Capture the cell that displays the provided text and extract its [x, y] central coordinate. 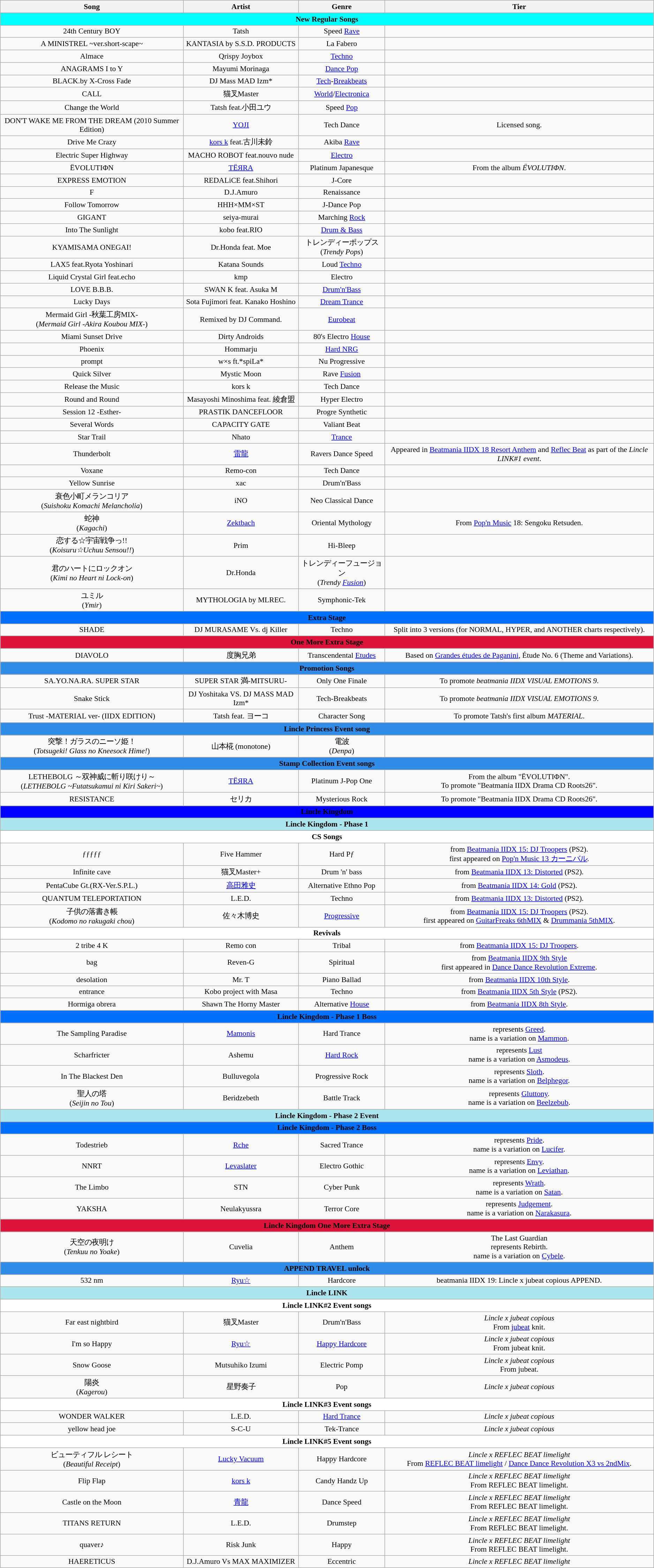
represents Gluttony.name is a variation on Beelzebub. [519, 1098]
トレンディーフュージョン(Trendy Fusion) [342, 573]
Mermaid Girl -秋葉工房MIX-(Mermaid Girl -Akira Koubou MIX-) [92, 319]
Revivals [327, 933]
陽炎(Kagerou) [92, 1387]
Flip Flap [92, 1481]
Progressive Rock [342, 1076]
CALL [92, 94]
Nhato [241, 437]
Drumstep [342, 1523]
Zektbach [241, 523]
Rave Fusion [342, 374]
LAX5 feat.Ryota Yoshinari [92, 265]
Anthem [342, 1247]
Rche [241, 1145]
MACHO ROBOT feat.nouvo nude [241, 156]
MYTHOLOGIA by MLREC. [241, 600]
雷龍 [241, 454]
Masayoshi Minoshima feat. 綾倉盟 [241, 400]
BLACK.by X-Cross Fade [92, 81]
Alternative Ethno Pop [342, 886]
HHH×MM×ST [241, 205]
Lucky Days [92, 302]
RESISTANCE [92, 799]
Dirty Androids [241, 337]
KANTASIA by S.S.D. PRODUCTS [241, 44]
desolation [92, 980]
Sota Fujimori feat. Kanako Hoshino [241, 302]
Mamonis [241, 1034]
SUPER STAR 満-MITSURU- [241, 681]
yellow head joe [92, 1429]
Marching Rock [342, 218]
Artist [241, 7]
Levaslater [241, 1166]
Song [92, 7]
Dr.Honda [241, 573]
Lincle Kingdom - Phase 2 Event [327, 1116]
I'm so Happy [92, 1343]
Valiant Beat [342, 425]
Qrispy Joybox [241, 56]
子供の落書き帳(Kodomo no rakugaki chou) [92, 916]
from Beatmania IIDX 15: DJ Troopers. [519, 946]
Round and Round [92, 400]
represents Envy.name is a variation on Leviathan. [519, 1166]
Platinum J-Pop One [342, 781]
Stamp Collection Event songs [327, 764]
NNRT [92, 1166]
xac [241, 483]
Speed Rave [342, 31]
YOJI [241, 125]
24th Century BOY [92, 31]
Lincle Kingdom - Phase 1 Boss [327, 1017]
Castle on the Moon [92, 1502]
REDALiCE feat.Shihori [241, 180]
Extra Stage [327, 618]
iNO [241, 501]
LETHEBOLG ～双神威に斬り咲けり～(LETHEBOLG ~Futatsukamui ni Kiri Sakeri~) [92, 781]
突撃！ガラスのニーソ姫！(Totsugeki! Glass no Kneesock Hime!) [92, 746]
Trust -MATERIAL ver- (IIDX EDITION) [92, 716]
WONDER WALKER [92, 1417]
Lincle LINK#2 Event songs [327, 1306]
猫叉Master+ [241, 872]
Voxane [92, 471]
Lincle Kingdom - Phase 2 Boss [327, 1128]
SA.YO.NA.RA. SUPER STAR [92, 681]
Progressive [342, 916]
In The Blackest Den [92, 1076]
Electric Pomp [342, 1365]
高田雅史 [241, 886]
Lincle Kingdom One More Extra Stage [327, 1226]
Remo-con [241, 471]
Lincle LINK [327, 1293]
Licensed song. [519, 125]
quaver♪ [92, 1545]
Todestrieb [92, 1145]
Renaissance [342, 193]
Mr. T [241, 980]
Miami Sunset Drive [92, 337]
QUANTUM TELEPORTATION [92, 899]
衰色小町メランコリア(Suishoku Komachi Melancholia) [92, 501]
Ravers Dance Speed [342, 454]
聖人の塔(Seijin no Tou) [92, 1098]
To promote "Beatmania IIDX Drama CD Roots26". [519, 799]
Hard Rock [342, 1055]
DON'T WAKE ME FROM THE DREAM (2010 Summer Edition) [92, 125]
from Beatmania IIDX 9th Stylefirst appeared in Dance Dance Revolution Extreme. [519, 963]
Hardcore [342, 1281]
Kobo project with Masa [241, 992]
DJ Mass MAD Izm* [241, 81]
Hi-Bleep [342, 545]
Spiritual [342, 963]
トレンディーポップス(Trendy Pops) [342, 247]
kmp [241, 277]
Phoenix [92, 349]
Lincle x jubeat copiousFrom jubeat. [519, 1365]
from Beatmania IIDX 10th Style. [519, 980]
Progre Synthetic [342, 412]
from Beatmania IIDX 15: DJ Troopers (PS2).first appeared on Pop'n Music 13 カーニバル. [519, 854]
Speed Pop [342, 107]
Mutsuhiko Izumi [241, 1365]
World/Electronica [342, 94]
Dance Speed [342, 1502]
Trance [342, 437]
Lincle Kingdom [327, 812]
Drum 'n' bass [342, 872]
TITANS RETURN [92, 1523]
恋する☆宇宙戦争っ!!(Koisuru☆Uchuu Sensou!!) [92, 545]
DIAVOLO [92, 656]
Hormiga obrera [92, 1004]
電波(Denpa) [342, 746]
Alternative House [342, 1004]
Electric Super Highway [92, 156]
seiya-murai [241, 218]
君のハートにロックオン(Kimi no Heart ni Lock-on) [92, 573]
Infinite cave [92, 872]
Tribal [342, 946]
PentaCube Gt.(RX-Ver.S.P.L.) [92, 886]
From the album ЁVOLUTIΦN. [519, 168]
星野奏子 [241, 1387]
Release the Music [92, 386]
w×s ft.*spiLa* [241, 362]
SWAN K feat. Asuka M [241, 289]
The Last Guardianrepresents Rebirth.name is a variation on Cybele. [519, 1247]
セリカ [241, 799]
KYAMISAMA ONEGAI! [92, 247]
prompt [92, 362]
Drum & Bass [342, 230]
Mayumi Morinaga [241, 69]
APPEND TRAVEL unlock [327, 1268]
represents Greed.name is a variation on Mammon. [519, 1034]
Thunderbolt [92, 454]
Dr.Honda feat. Moe [241, 247]
天空の夜明け(Tenkuu no Yoake) [92, 1247]
From Pop'n Music 18: Sengoku Retsuden. [519, 523]
Quick Silver [92, 374]
Tatsh feat.小田ユウ [241, 107]
Dream Trance [342, 302]
YAKSHA [92, 1209]
Almace [92, 56]
Five Hammer [241, 854]
from Beatmania IIDX 8th Style. [519, 1004]
Katana Sounds [241, 265]
Snow Goose [92, 1365]
532 nm [92, 1281]
Promotion Songs [327, 668]
Shawn The Horny Master [241, 1004]
Snake Stick [92, 699]
Platinum Japanesque [342, 168]
蛇神(Kagachi) [92, 523]
Far east nightbird [92, 1322]
Symphonic-Tek [342, 600]
Tatsh [241, 31]
from Beatmania IIDX 14: Gold (PS2). [519, 886]
Hard Pƒ [342, 854]
Mystic Moon [241, 374]
Yellow Sunrise [92, 483]
Tatsh feat. ヨーコ [241, 716]
represents Lustname is a variation on Asmodeus. [519, 1055]
Bulluvegola [241, 1076]
EXPRESS EMOTION [92, 180]
represents Pride.name is a variation on Lucifer. [519, 1145]
Remo con [241, 946]
2 tribe 4 K [92, 946]
Lincle Kingdom - Phase 1 [327, 824]
Eccentric [342, 1562]
Genre [342, 7]
Change the World [92, 107]
Neo Classical Dance [342, 501]
kobo feat.RIO [241, 230]
D.J.Amuro Vs MAX MAXIMIZER [241, 1562]
Happy [342, 1545]
Electro Gothic [342, 1166]
Tier [519, 7]
80's Electro House [342, 337]
represents Sloth.name is a variation on Belphegor. [519, 1076]
One More Extra Stage [327, 642]
from Beatmania IIDX 15: DJ Troopers (PS2).first appeared on GuitarFreaks 6thMIX & Drummania 5thMIX. [519, 916]
Liquid Crystal Girl feat.echo [92, 277]
entrance [92, 992]
Lucky Vacuum [241, 1459]
Several Words [92, 425]
Lincle LINK#3 Event songs [327, 1404]
Candy Handz Up [342, 1481]
Ashemu [241, 1055]
Lincle x REFLEC BEAT limelight [519, 1562]
Only One Finale [342, 681]
To promote Tatsh's first album MATERIAL. [519, 716]
Star Trail [92, 437]
Risk Junk [241, 1545]
Lincle Princess Event song [327, 729]
Eurobeat [342, 319]
Mysterious Rock [342, 799]
J-Dance Pop [342, 205]
From the album "ЁVOLUTIΦN".To promote "Beatmania IIDX Drama CD Roots26". [519, 781]
bag [92, 963]
Hard NRG [342, 349]
Loud Techno [342, 265]
La Fabero [342, 44]
ユミル(Ymir) [92, 600]
Based on Grandes études de Paganini, Étude No. 6 (Theme and Variations). [519, 656]
Prim [241, 545]
Tek-Trance [342, 1429]
Character Song [342, 716]
Nu Progressive [342, 362]
HAERETICUS [92, 1562]
Split into 3 versions (for NORMAL, HYPER, and ANOTHER charts respectively). [519, 630]
kors k feat.古川未鈴 [241, 142]
ЁVOLUTIΦN [92, 168]
Lincle LINK#5 Event songs [327, 1442]
Follow Tomorrow [92, 205]
SHADE [92, 630]
Cuvelia [241, 1247]
ビューティフル レシート(Beautiful Receipt) [92, 1459]
度胸兄弟 [241, 656]
PRASTIK DANCEFLOOR [241, 412]
represents Wrath.name is a variation on Satan. [519, 1187]
STN [241, 1187]
ANAGRAMS I to Y [92, 69]
beatmania IIDX 19: Lincle x jubeat copious APPEND. [519, 1281]
A MINISTREL ~ver.short-scape~ [92, 44]
from Beatmania IIDX 5th Style (PS2). [519, 992]
Oriental Mythology [342, 523]
S-C-U [241, 1429]
佐々木博史 [241, 916]
Transcendental Etudes [342, 656]
The Limbo [92, 1187]
Scharfricter [92, 1055]
J-Core [342, 180]
Beridzebeth [241, 1098]
Hommarju [241, 349]
Battle Track [342, 1098]
Pop [342, 1387]
F [92, 193]
D.J.Amuro [241, 193]
Akiba Rave [342, 142]
Terror Core [342, 1209]
LOVE B.B.B. [92, 289]
Hyper Electro [342, 400]
青龍 [241, 1502]
山本椛 (monotone) [241, 746]
DJ MURASAME Vs. dj Killer [241, 630]
The Sampling Paradise [92, 1034]
Into The Sunlight [92, 230]
Dance Pop [342, 69]
ƒƒƒƒƒ [92, 854]
Appeared in Beatmania IIDX 18 Resort Anthem and Reflec Beat as part of the Lincle LINK#1 event. [519, 454]
New Regular Songs [327, 19]
Reven-G [241, 963]
Cyber Punk [342, 1187]
Sacred Trance [342, 1145]
CS Songs [327, 837]
DJ Yoshitaka VS. DJ MASS MAD Izm* [241, 699]
Drive Me Crazy [92, 142]
GIGANT [92, 218]
represents Judgement.name is a variation on Narakasura. [519, 1209]
Neulakyussra [241, 1209]
Session 12 -Esther- [92, 412]
Remixed by DJ Command. [241, 319]
Piano Ballad [342, 980]
CAPACITY GATE [241, 425]
Lincle x REFLEC BEAT limelightFrom REFLEC BEAT limelight / Dance Dance Revolution X3 vs 2ndMix. [519, 1459]
